Locate the cell with the specified text and output its [x, y] center coordinate. 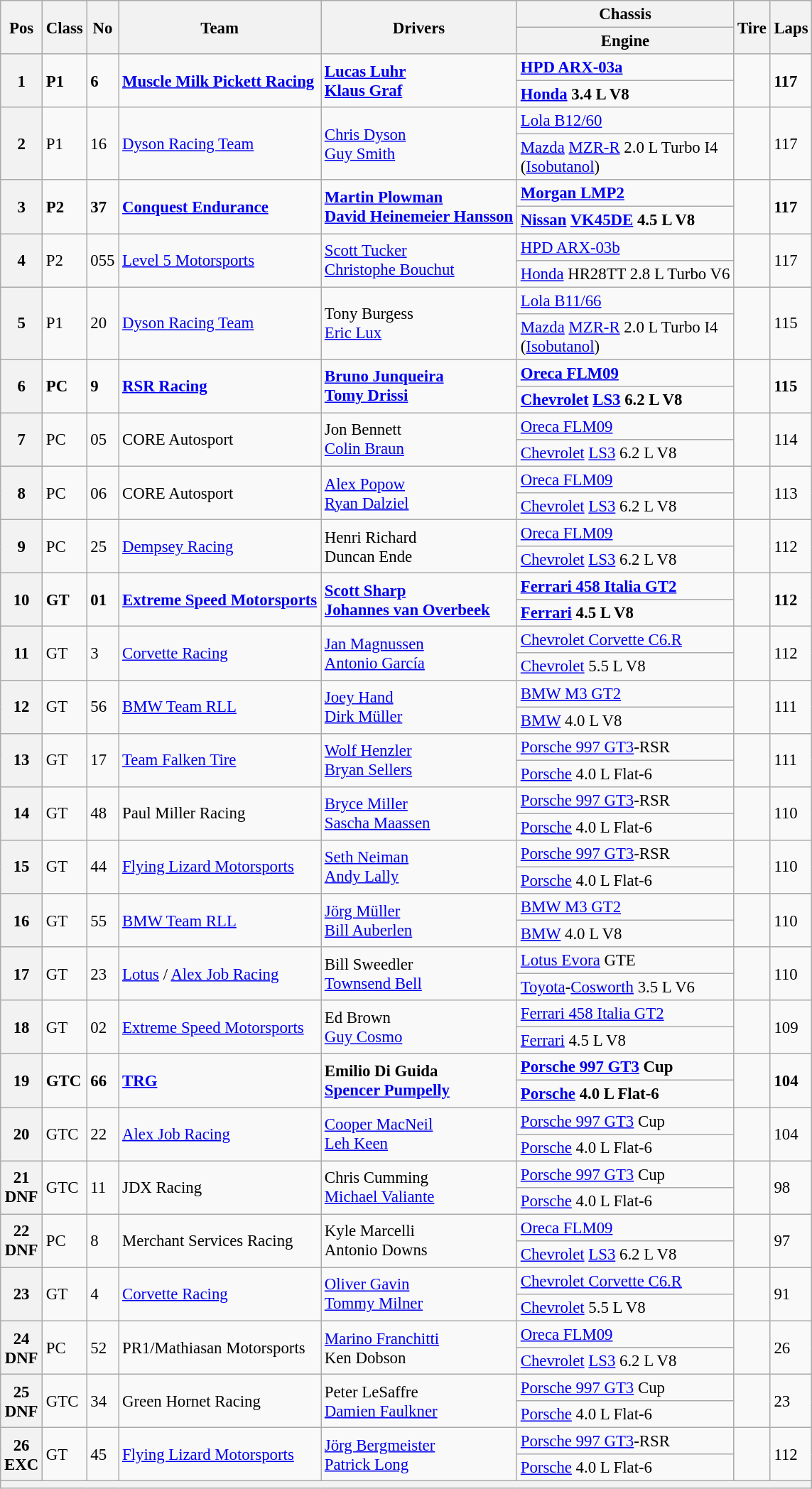
Oliver Gavin Tommy Milner [419, 1294]
7 [21, 439]
91 [791, 1294]
34 [102, 1401]
Merchant Services Racing [220, 1240]
25DNF [21, 1401]
45 [102, 1455]
Scott Sharp Johannes van Overbeek [419, 600]
TRG [220, 1081]
Drivers [419, 27]
37 [102, 207]
Conquest Endurance [220, 207]
98 [791, 1188]
Paul Miller Racing [220, 814]
Lotus Evora GTE [625, 960]
22DNF [21, 1240]
Martin Plowman David Heinemeier Hansson [419, 207]
Honda HR28TT 2.8 L Turbo V6 [625, 274]
Lotus / Alex Job Racing [220, 973]
Scott Tucker Christophe Bouchut [419, 260]
10 [21, 600]
13 [21, 760]
Lola B11/66 [625, 300]
Emilio Di Guida Spencer Pumpelly [419, 1081]
Green Hornet Racing [220, 1401]
19 [21, 1081]
44 [102, 867]
25 [102, 547]
HPD ARX-03b [625, 247]
24DNF [21, 1347]
18 [21, 1027]
15 [21, 867]
2 [21, 144]
Class [64, 27]
Toyota-Cosworth 3.5 L V6 [625, 987]
Team Falken Tire [220, 760]
55 [102, 921]
Chris Dyson Guy Smith [419, 144]
Bryce Miller Sascha Maassen [419, 814]
Honda 3.4 L V8 [625, 94]
Engine [625, 41]
Pos [21, 27]
Seth Neiman Andy Lally [419, 867]
Level 5 Motorsports [220, 260]
22 [102, 1134]
Jon Bennett Colin Braun [419, 439]
Jörg Müller Bill Auberlen [419, 921]
Laps [791, 27]
Alex Job Racing [220, 1134]
02 [102, 1027]
Muscle Milk Pickett Racing [220, 81]
Bruno Junqueira Tomy Drissi [419, 386]
Alex Popow Ryan Dalziel [419, 493]
06 [102, 493]
Morgan LMP2 [625, 194]
Chris Cumming Michael Valiante [419, 1188]
055 [102, 260]
Jörg Bergmeister Patrick Long [419, 1455]
114 [791, 439]
56 [102, 706]
Cooper MacNeil Leh Keen [419, 1134]
97 [791, 1240]
52 [102, 1347]
PR1/Mathiasan Motorsports [220, 1347]
Kyle Marcelli Antonio Downs [419, 1240]
1 [21, 81]
Nissan VK45DE 4.5 L V8 [625, 220]
Marino Franchitti Ken Dobson [419, 1347]
26EXC [21, 1455]
14 [21, 814]
Henri Richard Duncan Ende [419, 547]
HPD ARX-03a [625, 67]
05 [102, 439]
Dempsey Racing [220, 547]
21DNF [21, 1188]
26 [791, 1347]
Tony Burgess Eric Lux [419, 323]
Lucas Luhr Klaus Graf [419, 81]
109 [791, 1027]
113 [791, 493]
01 [102, 600]
Bill Sweedler Townsend Bell [419, 973]
Joey Hand Dirk Müller [419, 706]
Jan Magnussen Antonio García [419, 654]
Ed Brown Guy Cosmo [419, 1027]
Wolf Henzler Bryan Sellers [419, 760]
Lola B12/60 [625, 121]
JDX Racing [220, 1188]
12 [21, 706]
66 [102, 1081]
RSR Racing [220, 386]
5 [21, 323]
48 [102, 814]
Peter LeSaffre Damien Faulkner [419, 1401]
Chassis [625, 14]
Tire [752, 27]
No [102, 27]
Team [220, 27]
